Find where the given text appears and provide that cell's center as (x, y) coordinate. 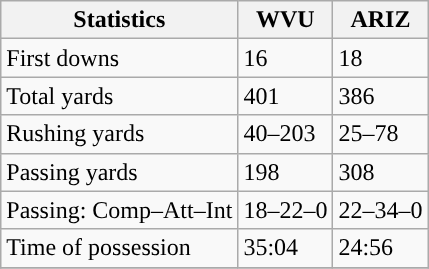
Passing: Comp–Att–Int (120, 210)
First downs (120, 58)
ARIZ (380, 20)
Rushing yards (120, 134)
Time of possession (120, 248)
198 (286, 172)
18–22–0 (286, 210)
22–34–0 (380, 210)
40–203 (286, 134)
308 (380, 172)
18 (380, 58)
WVU (286, 20)
Passing yards (120, 172)
25–78 (380, 134)
35:04 (286, 248)
16 (286, 58)
386 (380, 96)
Total yards (120, 96)
24:56 (380, 248)
401 (286, 96)
Statistics (120, 20)
